Capture the cell that displays the provided text and extract its [x, y] central coordinate. 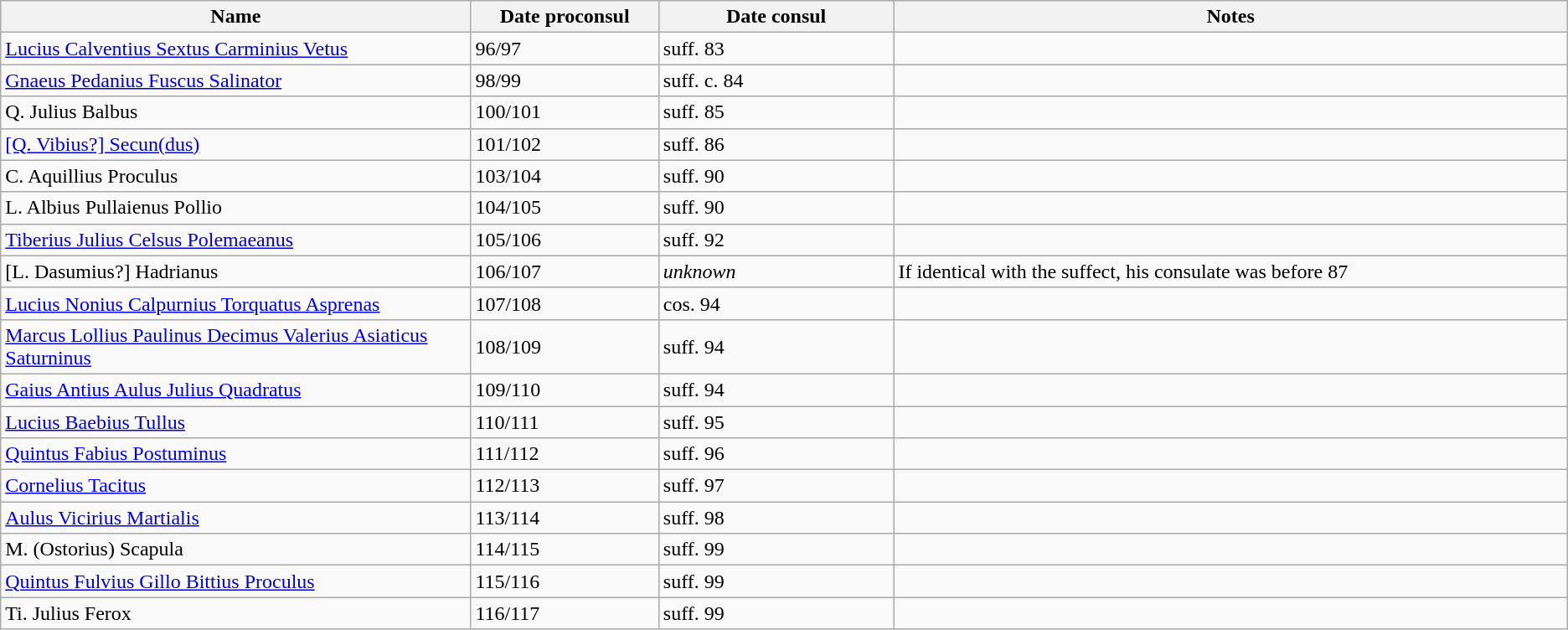
suff. 85 [776, 112]
105/106 [565, 240]
unknown [776, 271]
111/112 [565, 454]
103/104 [565, 176]
Aulus Vicirius Martialis [236, 518]
Cornelius Tacitus [236, 486]
cos. 94 [776, 303]
Lucius Baebius Tullus [236, 421]
108/109 [565, 347]
113/114 [565, 518]
Quintus Fabius Postuminus [236, 454]
112/113 [565, 486]
M. (Ostorius) Scapula [236, 550]
110/111 [565, 421]
Name [236, 17]
109/110 [565, 390]
suff. c. 84 [776, 80]
Lucius Calventius Sextus Carminius Vetus [236, 49]
104/105 [565, 208]
C. Aquillius Proculus [236, 176]
Lucius Nonius Calpurnius Torquatus Asprenas [236, 303]
106/107 [565, 271]
Q. Julius Balbus [236, 112]
Gaius Antius Aulus Julius Quadratus [236, 390]
115/116 [565, 581]
suff. 96 [776, 454]
Marcus Lollius Paulinus Decimus Valerius Asiaticus Saturninus [236, 347]
If identical with the suffect, his consulate was before 87 [1230, 271]
Date proconsul [565, 17]
suff. 86 [776, 144]
suff. 92 [776, 240]
98/99 [565, 80]
Notes [1230, 17]
suff. 95 [776, 421]
L. Albius Pullaienus Pollio [236, 208]
Tiberius Julius Celsus Polemaeanus [236, 240]
101/102 [565, 144]
Quintus Fulvius Gillo Bittius Proculus [236, 581]
107/108 [565, 303]
116/117 [565, 613]
Gnaeus Pedanius Fuscus Salinator [236, 80]
suff. 97 [776, 486]
suff. 98 [776, 518]
114/115 [565, 550]
[Q. Vibius?] Secun(dus) [236, 144]
suff. 83 [776, 49]
[L. Dasumius?] Hadrianus [236, 271]
100/101 [565, 112]
Date consul [776, 17]
Ti. Julius Ferox [236, 613]
96/97 [565, 49]
